For the text-containing cell, return its midpoint in (X, Y) coordinate format. 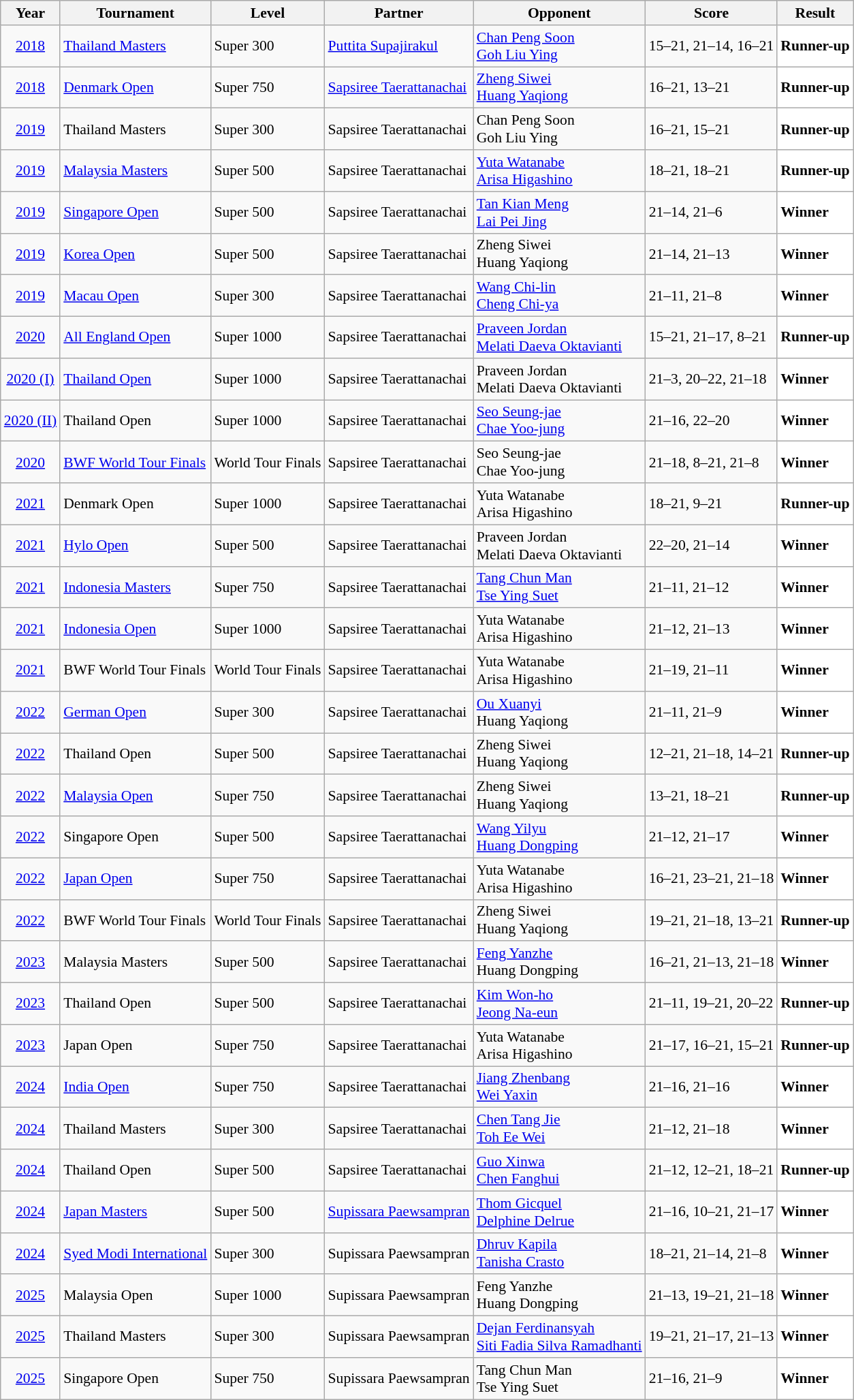
12–21, 21–18, 14–21 (712, 753)
Macau Open (135, 296)
Jiang Zhenbang Wei Yaxin (560, 1087)
21–11, 21–8 (712, 296)
Dejan Ferdinansyah Siti Fadia Silva Ramadhanti (560, 1337)
Thom Gicquel Delphine Delrue (560, 1211)
22–20, 21–14 (712, 545)
Level (267, 13)
Hylo Open (135, 545)
16–21, 15–21 (712, 129)
21–16, 10–21, 21–17 (712, 1211)
Ou Xuanyi Huang Yaqiong (560, 713)
Indonesia Open (135, 629)
Korea Open (135, 253)
Indonesia Masters (135, 587)
India Open (135, 1087)
16–21, 13–21 (712, 87)
Score (712, 13)
18–21, 21–14, 21–8 (712, 1254)
15–21, 21–14, 16–21 (712, 46)
Syed Modi International (135, 1254)
21–11, 21–9 (712, 713)
18–21, 9–21 (712, 504)
19–21, 21–18, 13–21 (712, 920)
Year (30, 13)
18–21, 18–21 (712, 170)
21–11, 19–21, 20–22 (712, 1004)
21–12, 21–13 (712, 629)
Kim Won-ho Jeong Na-eun (560, 1004)
Tournament (135, 13)
16–21, 23–21, 21–18 (712, 879)
19–21, 21–17, 21–13 (712, 1337)
21–19, 21–11 (712, 670)
Tan Kian Meng Lai Pei Jing (560, 213)
2020 (II) (30, 421)
21–16, 21–9 (712, 1379)
13–21, 18–21 (712, 796)
16–21, 21–13, 21–18 (712, 962)
Japan Masters (135, 1211)
21–18, 8–21, 21–8 (712, 462)
21–16, 21–16 (712, 1087)
21–12, 21–17 (712, 837)
German Open (135, 713)
21–14, 21–6 (712, 213)
Wang Yilyu Huang Dongping (560, 837)
21–3, 20–22, 21–18 (712, 379)
Result (815, 13)
Puttita Supajirakul (399, 46)
21–13, 19–21, 21–18 (712, 1296)
2020 (I) (30, 379)
Dhruv Kapila Tanisha Crasto (560, 1254)
21–11, 21–12 (712, 587)
21–12, 12–21, 18–21 (712, 1170)
15–21, 21–17, 8–21 (712, 338)
Chen Tang Jie Toh Ee Wei (560, 1128)
21–16, 22–20 (712, 421)
21–17, 16–21, 15–21 (712, 1045)
21–12, 21–18 (712, 1128)
Opponent (560, 13)
Partner (399, 13)
21–14, 21–13 (712, 253)
Guo Xinwa Chen Fanghui (560, 1170)
All England Open (135, 338)
Wang Chi-lin Cheng Chi-ya (560, 296)
